Find where the given text appears and provide that cell's center as (X, Y) coordinate. 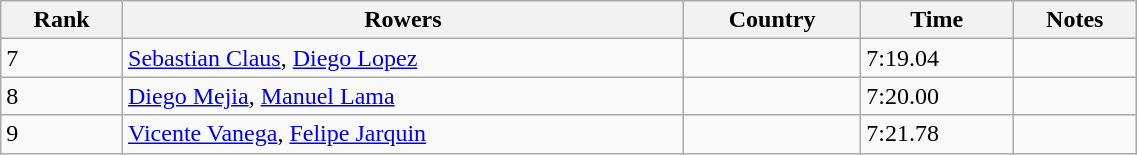
7:20.00 (937, 96)
Rank (62, 20)
7:19.04 (937, 58)
8 (62, 96)
Sebastian Claus, Diego Lopez (404, 58)
Vicente Vanega, Felipe Jarquin (404, 134)
Time (937, 20)
Rowers (404, 20)
7 (62, 58)
Diego Mejia, Manuel Lama (404, 96)
Country (772, 20)
7:21.78 (937, 134)
Notes (1075, 20)
9 (62, 134)
